Capture the cell that displays the provided text and extract its [X, Y] central coordinate. 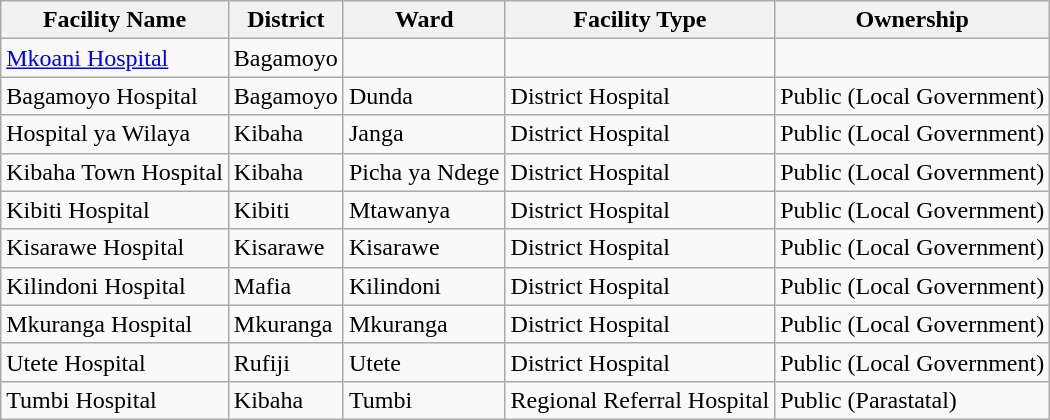
Kilindoni [424, 286]
Utete [424, 362]
Rufiji [286, 362]
Hospital ya Wilaya [115, 134]
Kibiti Hospital [115, 210]
Ward [424, 20]
Picha ya Ndege [424, 172]
Kibiti [286, 210]
Tumbi Hospital [115, 400]
Janga [424, 134]
Kilindoni Hospital [115, 286]
Mkuranga Hospital [115, 324]
Utete Hospital [115, 362]
Bagamoyo Hospital [115, 96]
Ownership [912, 20]
Dunda [424, 96]
Mtawanya [424, 210]
Kibaha Town Hospital [115, 172]
Kisarawe Hospital [115, 248]
Facility Name [115, 20]
Facility Type [640, 20]
Public (Parastatal) [912, 400]
Mkoani Hospital [115, 58]
District [286, 20]
Regional Referral Hospital [640, 400]
Mafia [286, 286]
Tumbi [424, 400]
